Output the [x, y] coordinate of the center of the cell containing the given text.  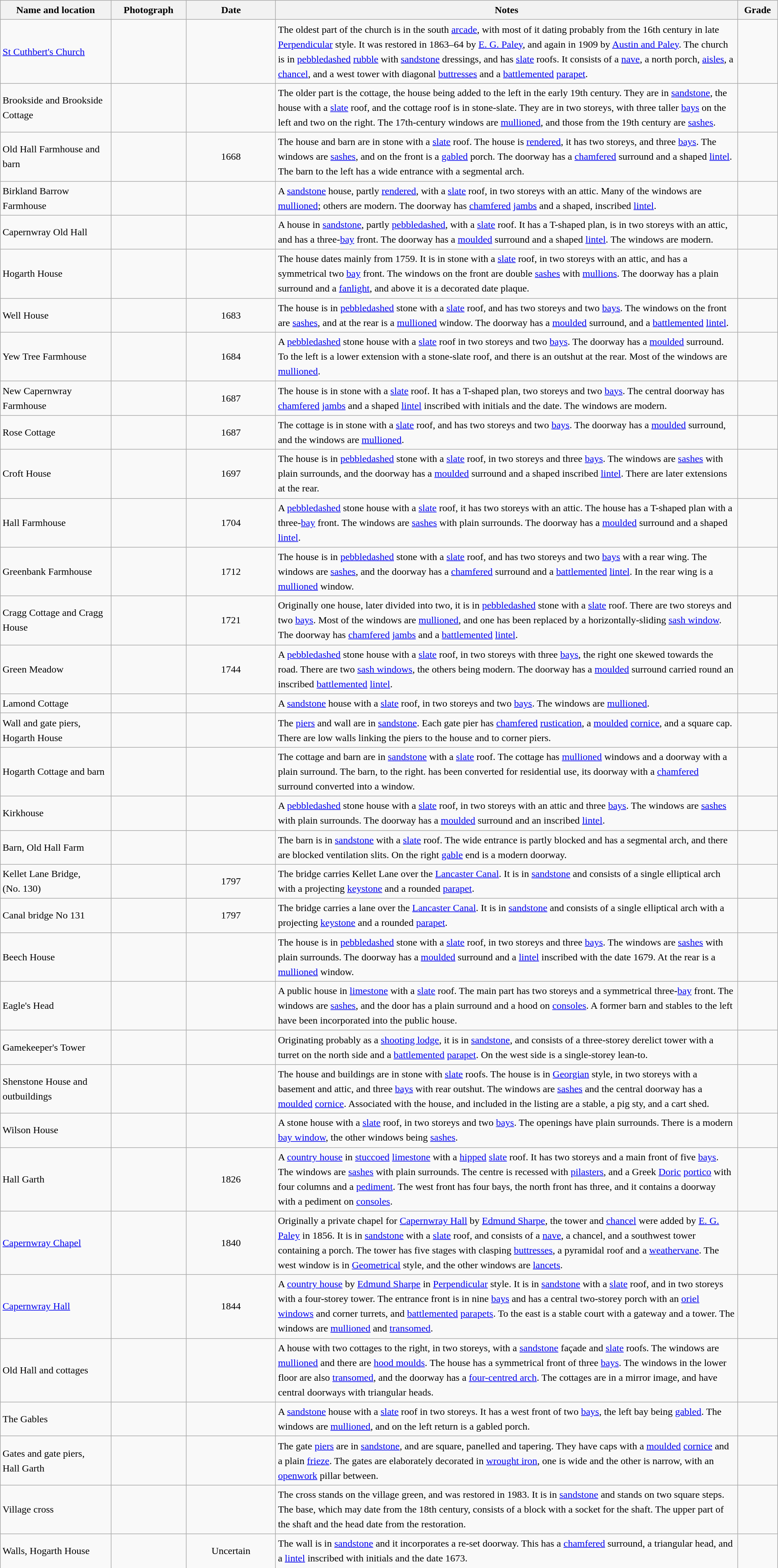
Old Hall Farmhouse and barn [56, 157]
Kellet Lane Bridge,(No. 130) [56, 881]
1704 [231, 523]
New Capernwray Farmhouse [56, 398]
Lamond Cottage [56, 704]
Croft House [56, 474]
1697 [231, 474]
Photograph [149, 10]
Grade [757, 10]
Beech House [56, 957]
Wilson House [56, 1130]
Capernwray Chapel [56, 1243]
St Cuthbert's Church [56, 52]
Gates and gate piers,Hall Garth [56, 1461]
Canal bridge No 131 [56, 916]
Hall Farmhouse [56, 523]
Hall Garth [56, 1179]
Rose Cottage [56, 432]
Shenstone House and outbuildings [56, 1089]
Kirkhouse [56, 813]
Hogarth Cottage and barn [56, 772]
1840 [231, 1243]
1744 [231, 669]
Hogarth House [56, 273]
Birkland Barrow Farmhouse [56, 198]
1668 [231, 157]
A sandstone house with a slate roof, in two storeys and two bays. The windows are mullioned. [506, 704]
The Gables [56, 1419]
Notes [506, 10]
Barn, Old Hall Farm [56, 847]
1712 [231, 572]
Green Meadow [56, 669]
Gamekeeper's Tower [56, 1047]
Date [231, 10]
1683 [231, 315]
Greenbank Farmhouse [56, 572]
Wall and gate piers,Hogarth House [56, 730]
Walls, Hogarth House [56, 1551]
Capernwray Hall [56, 1306]
Eagle's Head [56, 1006]
Uncertain [231, 1551]
1721 [231, 621]
Village cross [56, 1509]
Old Hall and cottages [56, 1371]
Brookside and Brookside Cottage [56, 108]
Cragg Cottage and Cragg House [56, 621]
Well House [56, 315]
The cottage is in stone with a slate roof, and has two storeys and two bays. The doorway has a moulded surround, and the windows are mullioned. [506, 432]
1826 [231, 1179]
Name and location [56, 10]
Yew Tree Farmhouse [56, 356]
1844 [231, 1306]
Capernwray Old Hall [56, 232]
1684 [231, 356]
